Return [X, Y] of the center of cell containing provided text 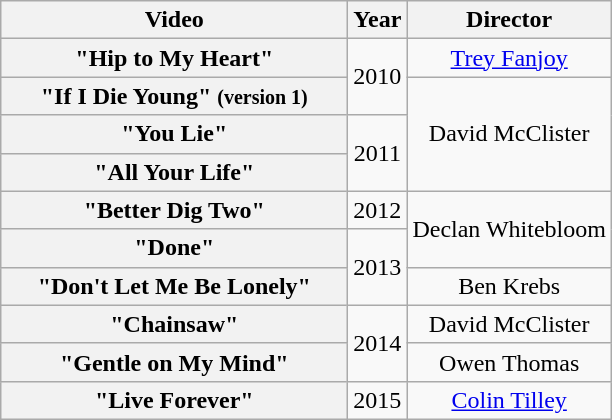
Colin Tilley [510, 400]
"Chainsaw" [174, 324]
"All Your Life" [174, 172]
"Better Dig Two" [174, 210]
"Done" [174, 248]
Ben Krebs [510, 286]
Director [510, 20]
2013 [378, 267]
Video [174, 20]
"Hip to My Heart" [174, 58]
Year [378, 20]
"If I Die Young" (version 1) [174, 96]
"You Lie" [174, 134]
Trey Fanjoy [510, 58]
Owen Thomas [510, 362]
2012 [378, 210]
2015 [378, 400]
"Gentle on My Mind" [174, 362]
2010 [378, 77]
"Don't Let Me Be Lonely" [174, 286]
2014 [378, 343]
"Live Forever" [174, 400]
2011 [378, 153]
Declan Whitebloom [510, 229]
